Identify which cell holds the provided text, then report its [X, Y] central coordinate. 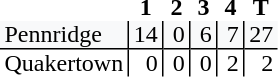
Pennridge [64, 35]
14 [145, 35]
Quakertown [64, 63]
6 [204, 35]
27 [261, 35]
7 [230, 35]
